Locate the cell with the specified text and output its [x, y] center coordinate. 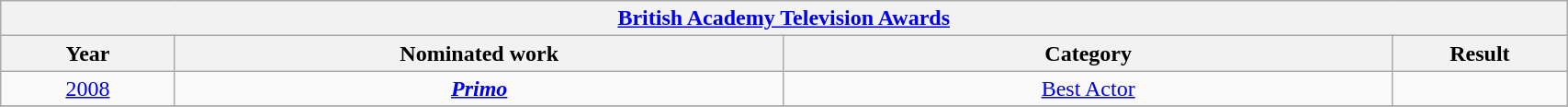
British Academy Television Awards [784, 18]
Nominated work [479, 53]
Best Actor [1088, 89]
Primo [479, 89]
Result [1479, 53]
2008 [88, 89]
Category [1088, 53]
Year [88, 53]
